Capture the cell that displays the provided text and extract its (X, Y) central coordinate. 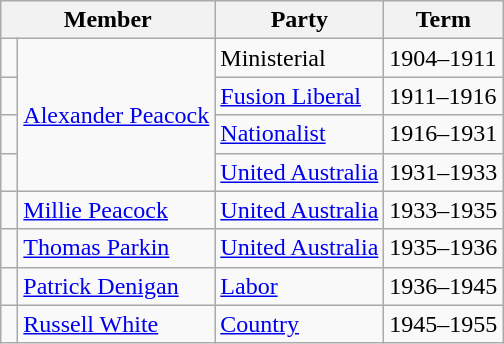
Millie Peacock (116, 210)
Alexander Peacock (116, 115)
1931–1933 (444, 172)
Party (300, 20)
1935–1936 (444, 248)
1945–1955 (444, 324)
Member (108, 20)
Patrick Denigan (116, 286)
1916–1931 (444, 134)
1911–1916 (444, 96)
Fusion Liberal (300, 96)
Labor (300, 286)
1936–1945 (444, 286)
1904–1911 (444, 58)
Russell White (116, 324)
Nationalist (300, 134)
Term (444, 20)
Thomas Parkin (116, 248)
Ministerial (300, 58)
1933–1935 (444, 210)
Country (300, 324)
